Identify which cell holds the provided text, then report its (x, y) central coordinate. 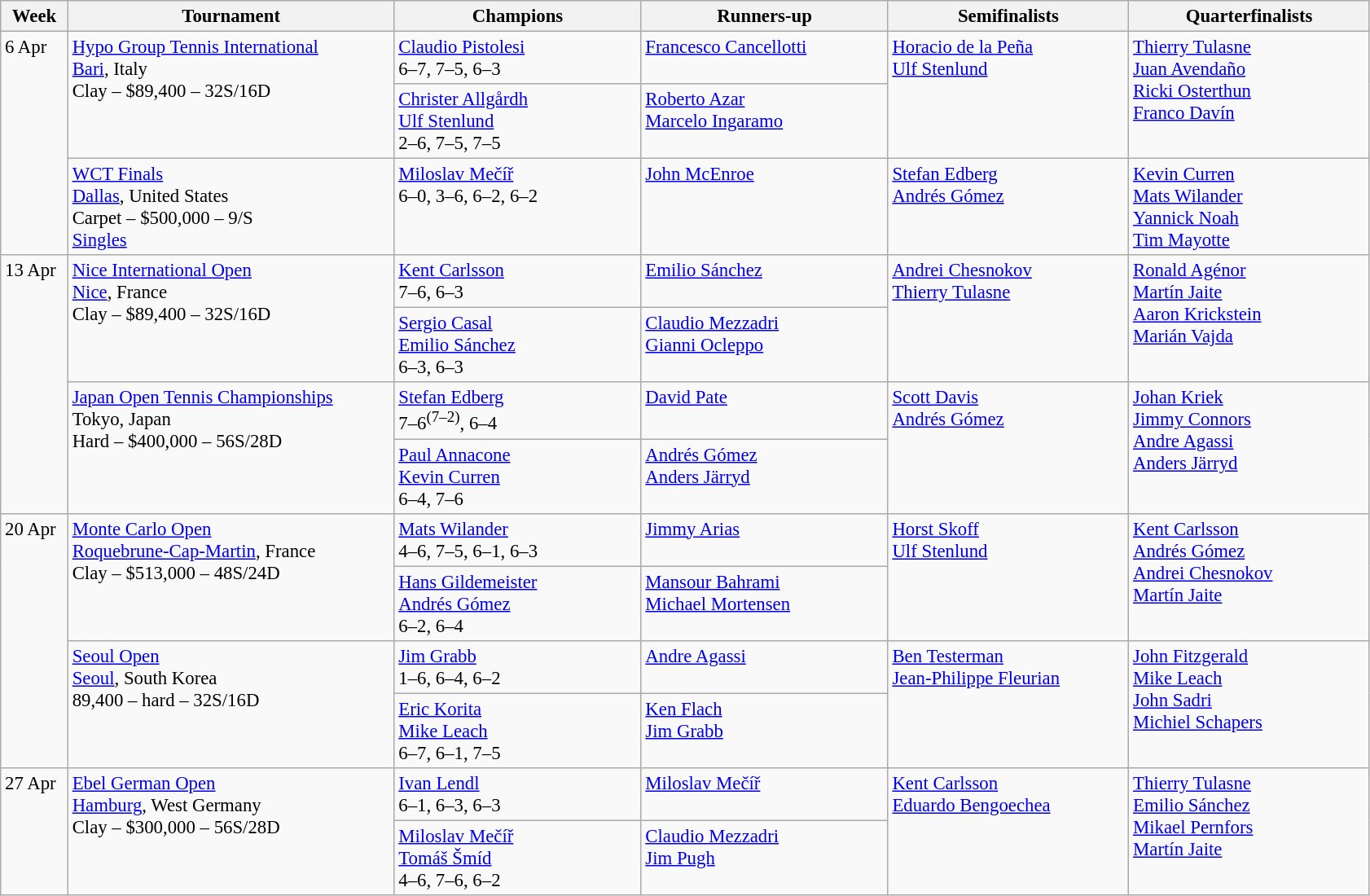
Andrei Chesnokov Thierry Tulasne (1008, 318)
Miloslav Mečíř (764, 795)
Mats Wilander 4–6, 7–5, 6–1, 6–3 (518, 539)
20 Apr (34, 640)
Andrés Gómez Anders Järryd (764, 477)
Thierry Tulasne Emilio Sánchez Mikael Pernfors Martín Jaite (1249, 832)
John McEnroe (764, 207)
Tournament (231, 16)
Champions (518, 16)
6 Apr (34, 143)
Kent Carlsson Eduardo Bengoechea (1008, 832)
13 Apr (34, 384)
Claudio Pistolesi 6–7, 7–5, 6–3 (518, 59)
Hypo Group Tennis International Bari, ItalyClay – $89,400 – 32S/16D (231, 95)
Jim Grabb 1–6, 6–4, 6–2 (518, 666)
Week (34, 16)
Francesco Cancellotti (764, 59)
Mansour Bahrami Michael Mortensen (764, 604)
Christer Allgårdh Ulf Stenlund 2–6, 7–5, 7–5 (518, 121)
Kevin Curren Mats Wilander Yannick Noah Tim Mayotte (1249, 207)
Kent Carlsson Andrés Gómez Andrei Chesnokov Martín Jaite (1249, 577)
Monte Carlo Open Roquebrune-Cap-Martin, FranceClay – $513,000 – 48S/24D (231, 577)
Runners-up (764, 16)
Ivan Lendl6–1, 6–3, 6–3 (518, 795)
Andre Agassi (764, 666)
Claudio Mezzadri Gianni Ocleppo (764, 345)
Horacio de la Peña Ulf Stenlund (1008, 95)
Roberto Azar Marcelo Ingaramo (764, 121)
Ebel German Open Hamburg, West GermanyClay – $300,000 – 56S/28D (231, 832)
Nice International Open Nice, FranceClay – $89,400 – 32S/16D (231, 318)
Emilio Sánchez (764, 282)
Ben Testerman Jean-Philippe Fleurian (1008, 704)
Japan Open Tennis Championships Tokyo, JapanHard – $400,000 – 56S/28D (231, 448)
Seoul Open Seoul, South Korea89,400 – hard – 32S/16D (231, 704)
Thierry Tulasne Juan Avendaño Ricki Osterthun Franco Davín (1249, 95)
Paul Annacone Kevin Curren 6–4, 7–6 (518, 477)
Kent Carlsson 7–6, 6–3 (518, 282)
Ken Flach Jim Grabb (764, 731)
Stefan Edberg 7–6(7–2), 6–4 (518, 411)
Semifinalists (1008, 16)
Hans Gildemeister Andrés Gómez 6–2, 6–4 (518, 604)
Sergio Casal Emilio Sánchez 6–3, 6–3 (518, 345)
Johan Kriek Jimmy Connors Andre Agassi Anders Järryd (1249, 448)
Miloslav Mečíř 6–0, 3–6, 6–2, 6–2 (518, 207)
Eric Korita Mike Leach 6–7, 6–1, 7–5 (518, 731)
Scott Davis Andrés Gómez (1008, 448)
Jimmy Arias (764, 539)
Miloslav Mečíř Tomáš Šmíd 4–6, 7–6, 6–2 (518, 858)
Quarterfinalists (1249, 16)
27 Apr (34, 832)
WCT Finals Dallas, United StatesCarpet – $500,000 – 9/SSingles (231, 207)
Claudio Mezzadri Jim Pugh (764, 858)
Horst Skoff Ulf Stenlund (1008, 577)
David Pate (764, 411)
John Fitzgerald Mike Leach John Sadri Michiel Schapers (1249, 704)
Ronald Agénor Martín Jaite Aaron Krickstein Marián Vajda (1249, 318)
Stefan Edberg Andrés Gómez (1008, 207)
